Identify which cell holds the provided text, then report its [x, y] central coordinate. 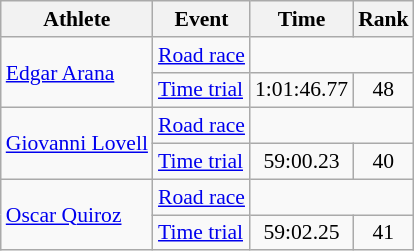
Giovanni Lovell [77, 144]
Rank [384, 19]
48 [384, 90]
Athlete [77, 19]
1:01:46.77 [302, 90]
Edgar Arana [77, 72]
41 [384, 233]
Oscar Quiroz [77, 214]
59:02.25 [302, 233]
Event [202, 19]
Time [302, 19]
40 [384, 162]
59:00.23 [302, 162]
